Locate the cell with the specified text and output its [X, Y] center coordinate. 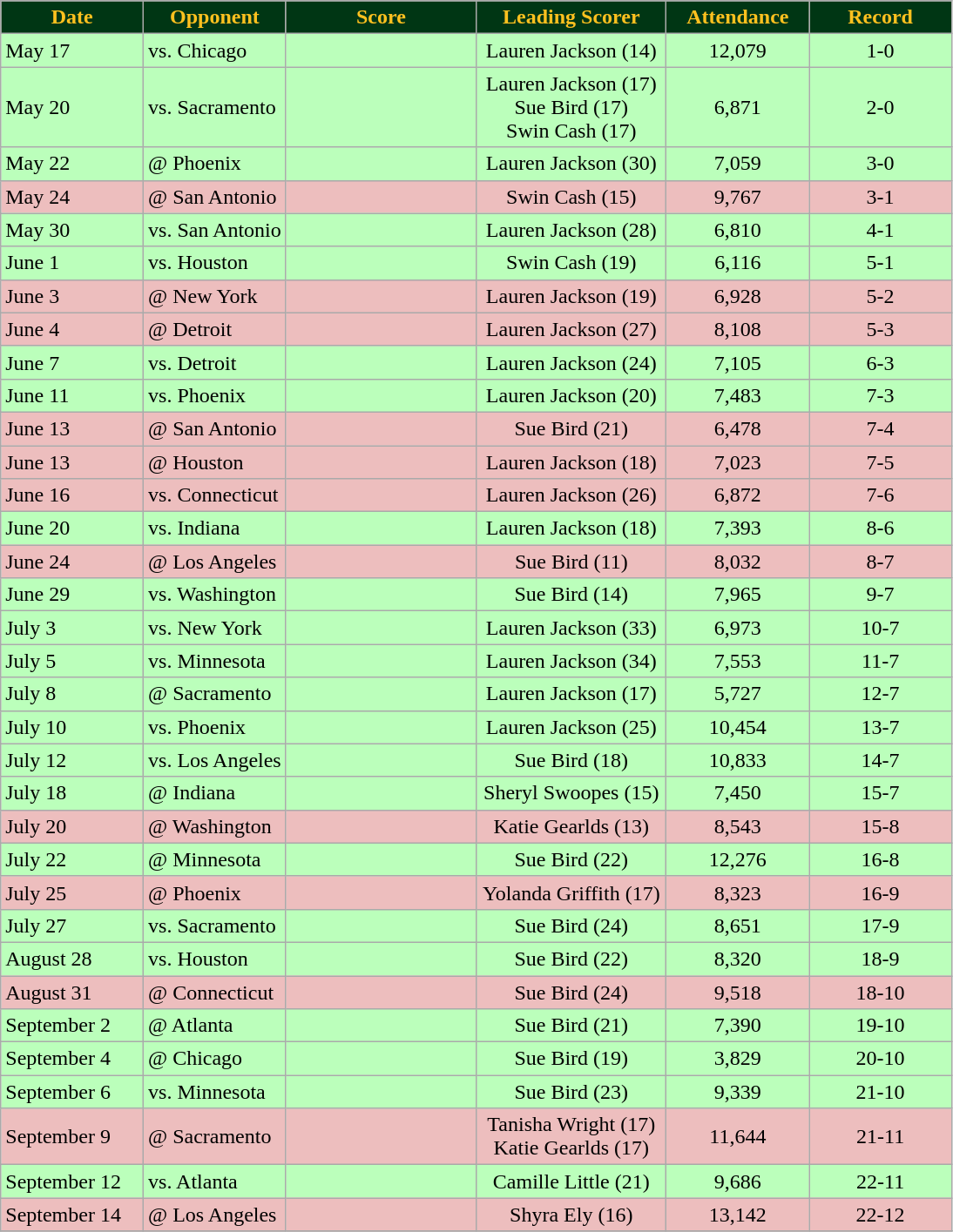
July 5 [72, 661]
Shyra Ely (16) [571, 1215]
Leading Scorer [571, 17]
11-7 [881, 661]
June 11 [72, 395]
7,105 [738, 362]
12,276 [738, 859]
7,023 [738, 462]
7,393 [738, 528]
July 22 [72, 859]
21-10 [881, 1092]
Lauren Jackson (25) [571, 727]
Attendance [738, 17]
6,928 [738, 296]
vs. Chicago [215, 50]
5-1 [881, 263]
@ Detroit [215, 329]
Score [381, 17]
@ Atlanta [215, 1026]
6,872 [738, 495]
August 31 [72, 992]
July 27 [72, 926]
September 12 [72, 1182]
16-9 [881, 892]
Sue Bird (18) [571, 760]
20-10 [881, 1059]
Lauren Jackson (30) [571, 164]
8,543 [738, 826]
22-12 [881, 1215]
3,829 [738, 1059]
Lauren Jackson (17) [571, 694]
Sue Bird (14) [571, 595]
12,079 [738, 50]
8,108 [738, 329]
4-1 [881, 230]
vs. Atlanta [215, 1182]
8,651 [738, 926]
11,644 [738, 1137]
May 30 [72, 230]
@ New York [215, 296]
15-7 [881, 793]
June 29 [72, 595]
@ Houston [215, 462]
10-7 [881, 628]
13,142 [738, 1215]
Camille Little (21) [571, 1182]
Yolanda Griffith (17) [571, 892]
July 8 [72, 694]
Lauren Jackson (14) [571, 50]
Lauren Jackson (20) [571, 395]
@ Connecticut [215, 992]
5,727 [738, 694]
8,323 [738, 892]
3-1 [881, 197]
9,686 [738, 1182]
Opponent [215, 17]
2-0 [881, 107]
Sue Bird (11) [571, 562]
May 24 [72, 197]
Tanisha Wright (17) Katie Gearlds (17) [571, 1137]
September 9 [72, 1137]
Lauren Jackson (27) [571, 329]
June 7 [72, 362]
6,116 [738, 263]
8-6 [881, 528]
1-0 [881, 50]
8,032 [738, 562]
September 4 [72, 1059]
@ Minnesota [215, 859]
May 17 [72, 50]
June 24 [72, 562]
6,973 [738, 628]
7,059 [738, 164]
10,454 [738, 727]
vs. Los Angeles [215, 760]
@ Washington [215, 826]
16-8 [881, 859]
Sue Bird (23) [571, 1092]
7,450 [738, 793]
7-4 [881, 428]
7-5 [881, 462]
Lauren Jackson (33) [571, 628]
8-7 [881, 562]
17-9 [881, 926]
8,320 [738, 959]
@ Chicago [215, 1059]
6,810 [738, 230]
7,390 [738, 1026]
22-11 [881, 1182]
18-10 [881, 992]
July 3 [72, 628]
Lauren Jackson (19) [571, 296]
Sheryl Swoopes (15) [571, 793]
Lauren Jackson (34) [571, 661]
vs. San Antonio [215, 230]
September 2 [72, 1026]
vs. Detroit [215, 362]
September 14 [72, 1215]
Lauren Jackson (24) [571, 362]
15-8 [881, 826]
@ Indiana [215, 793]
19-10 [881, 1026]
June 3 [72, 296]
7-6 [881, 495]
6-3 [881, 362]
July 10 [72, 727]
7-3 [881, 395]
Record [881, 17]
9-7 [881, 595]
3-0 [881, 164]
July 12 [72, 760]
May 20 [72, 107]
6,871 [738, 107]
June 1 [72, 263]
6,478 [738, 428]
5-3 [881, 329]
Swin Cash (15) [571, 197]
9,767 [738, 197]
Swin Cash (19) [571, 263]
Katie Gearlds (13) [571, 826]
Lauren Jackson (26) [571, 495]
June 4 [72, 329]
Date [72, 17]
13-7 [881, 727]
vs. Washington [215, 595]
7,965 [738, 595]
10,833 [738, 760]
Lauren Jackson (28) [571, 230]
5-2 [881, 296]
July 25 [72, 892]
July 18 [72, 793]
May 22 [72, 164]
Sue Bird (19) [571, 1059]
August 28 [72, 959]
Lauren Jackson (17) Sue Bird (17) Swin Cash (17) [571, 107]
12-7 [881, 694]
vs. Indiana [215, 528]
18-9 [881, 959]
September 6 [72, 1092]
June 20 [72, 528]
21-11 [881, 1137]
14-7 [881, 760]
9,339 [738, 1092]
7,483 [738, 395]
7,553 [738, 661]
vs. Connecticut [215, 495]
July 20 [72, 826]
9,518 [738, 992]
vs. New York [215, 628]
June 16 [72, 495]
